For the text-containing cell, return its midpoint in (x, y) coordinate format. 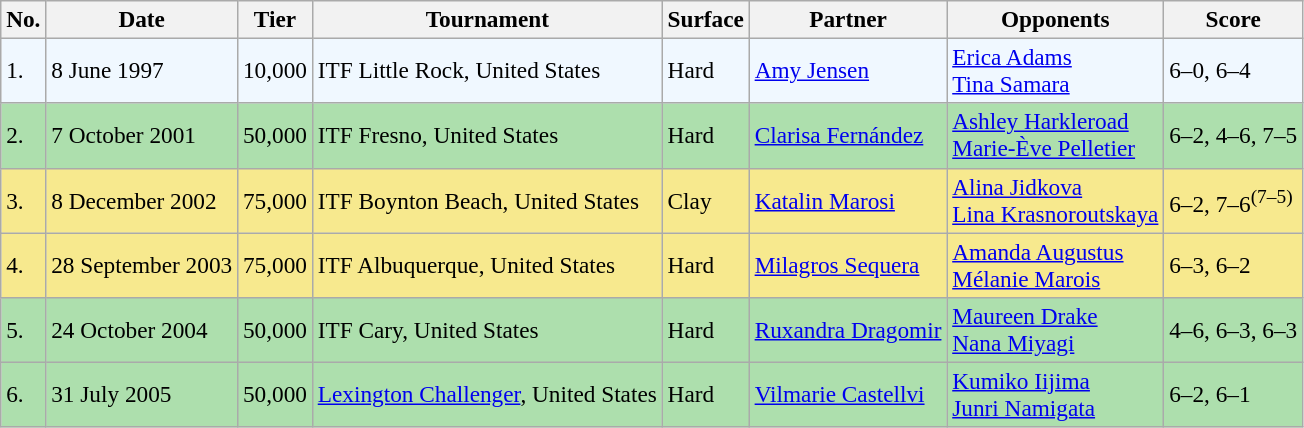
Amanda Augustus Mélanie Marois (1056, 264)
Date (142, 19)
4. (24, 264)
Milagros Sequera (848, 264)
28 September 2003 (142, 264)
8 December 2002 (142, 200)
Katalin Marosi (848, 200)
1. (24, 70)
6–2, 4–6, 7–5 (1234, 136)
6. (24, 394)
Vilmarie Castellvi (848, 394)
Tournament (487, 19)
ITF Boynton Beach, United States (487, 200)
10,000 (276, 70)
7 October 2001 (142, 136)
Lexington Challenger, United States (487, 394)
No. (24, 19)
8 June 1997 (142, 70)
ITF Albuquerque, United States (487, 264)
Opponents (1056, 19)
3. (24, 200)
ITF Little Rock, United States (487, 70)
Maureen Drake Nana Miyagi (1056, 330)
ITF Fresno, United States (487, 136)
6–2, 6–1 (1234, 394)
6–3, 6–2 (1234, 264)
ITF Cary, United States (487, 330)
Tier (276, 19)
4–6, 6–3, 6–3 (1234, 330)
31 July 2005 (142, 394)
Clarisa Fernández (848, 136)
2. (24, 136)
24 October 2004 (142, 330)
Surface (706, 19)
6–2, 7–6(7–5) (1234, 200)
Kumiko Iijima Junri Namigata (1056, 394)
6–0, 6–4 (1234, 70)
Alina Jidkova Lina Krasnoroutskaya (1056, 200)
5. (24, 330)
Erica Adams Tina Samara (1056, 70)
Partner (848, 19)
Clay (706, 200)
Ruxandra Dragomir (848, 330)
Score (1234, 19)
Amy Jensen (848, 70)
Ashley Harkleroad Marie-Ève Pelletier (1056, 136)
